Extract the [X, Y] coordinate from the center of the cell holding the provided text.  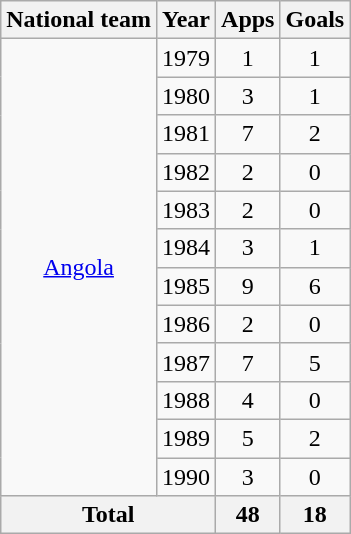
Apps [248, 20]
1988 [186, 400]
4 [248, 400]
6 [315, 286]
48 [248, 515]
18 [315, 515]
1985 [186, 286]
1983 [186, 210]
1987 [186, 362]
1986 [186, 324]
Year [186, 20]
Goals [315, 20]
1990 [186, 477]
1982 [186, 172]
9 [248, 286]
1984 [186, 248]
Angola [79, 268]
Total [108, 515]
1980 [186, 96]
1979 [186, 58]
National team [79, 20]
1981 [186, 134]
1989 [186, 438]
